Return (x, y) of the center of cell containing provided text 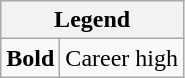
Bold (30, 58)
Career high (122, 58)
Legend (92, 20)
